Scan for the cell matching the given text and deliver its (X, Y) coordinate at center. 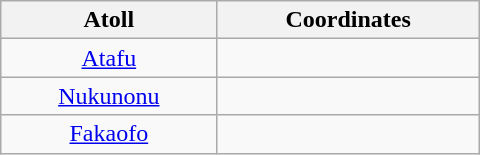
Coordinates (348, 20)
Nukunonu (109, 96)
Atafu (109, 58)
Atoll (109, 20)
Fakaofo (109, 134)
